Find where the given text appears and provide that cell's center as (x, y) coordinate. 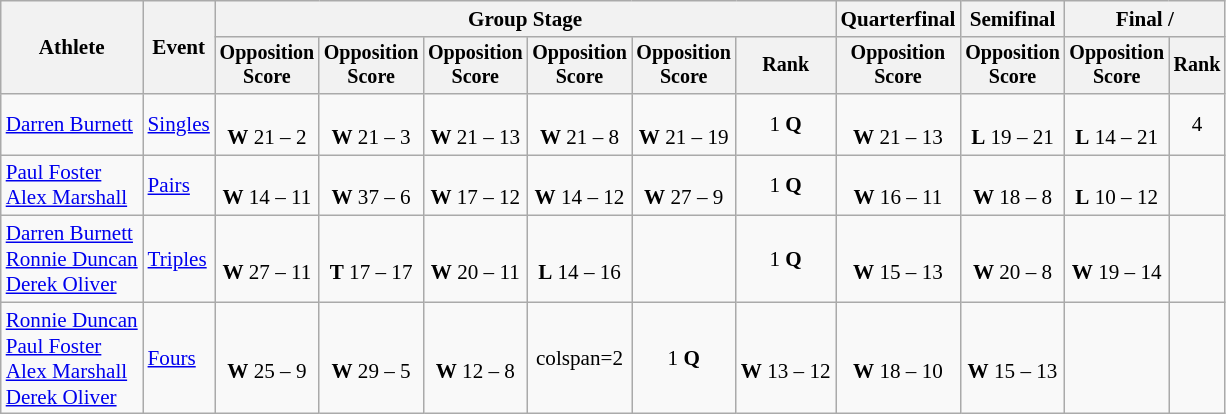
Singles (179, 124)
W 19 – 14 (1117, 259)
L 14 – 21 (1117, 124)
L 19 – 21 (1012, 124)
Group Stage (526, 18)
W 37 – 6 (371, 186)
W 20 – 11 (475, 259)
W 25 – 9 (267, 358)
Athlete (72, 48)
W 20 – 8 (1012, 259)
Quarterfinal (898, 18)
W 17 – 12 (475, 186)
W 27 – 9 (684, 186)
Triples (179, 259)
L 14 – 16 (579, 259)
4 (1197, 124)
Pairs (179, 186)
T 17 – 17 (371, 259)
L 10 – 12 (1117, 186)
Final / (1145, 18)
Paul FosterAlex Marshall (72, 186)
W 12 – 8 (475, 358)
W 16 – 11 (898, 186)
Ronnie DuncanPaul FosterAlex MarshallDerek Oliver (72, 358)
W 21 – 8 (579, 124)
W 13 – 12 (786, 358)
W 14 – 12 (579, 186)
Darren Burnett (72, 124)
W 27 – 11 (267, 259)
W 29 – 5 (371, 358)
W 21 – 2 (267, 124)
Event (179, 48)
W 21 – 3 (371, 124)
W 18 – 8 (1012, 186)
Semifinal (1012, 18)
W 14 – 11 (267, 186)
Fours (179, 358)
colspan=2 (579, 358)
W 18 – 10 (898, 358)
W 21 – 19 (684, 124)
Darren BurnettRonnie DuncanDerek Oliver (72, 259)
